Find where the given text appears and provide that cell's center as [x, y] coordinate. 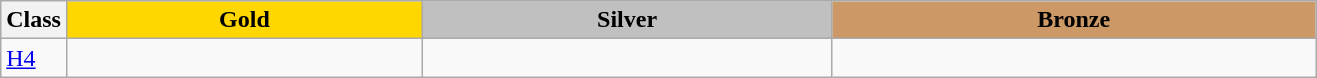
Gold [244, 20]
Bronze [1074, 20]
Class [34, 20]
H4 [34, 58]
Silver [626, 20]
